Provide the [x, y] coordinate of the cell's center where the given text is located.  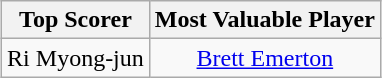
Ri Myong-jun [76, 58]
Most Valuable Player [264, 20]
Brett Emerton [264, 58]
Top Scorer [76, 20]
